Scan for the cell matching the given text and deliver its (x, y) coordinate at center. 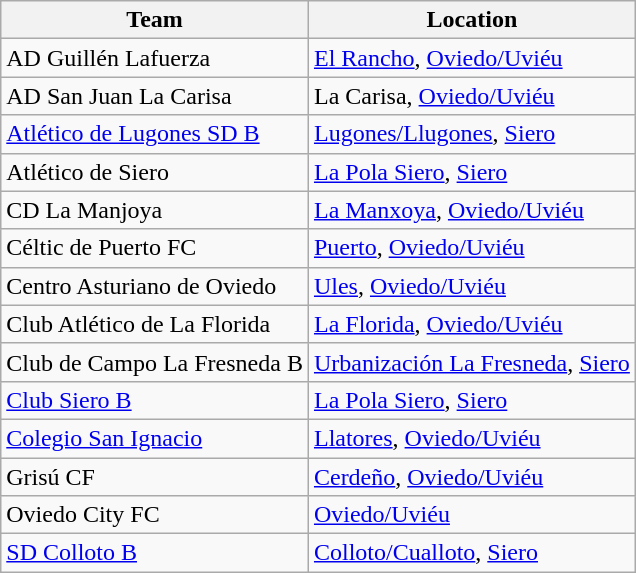
Club Atlético de La Florida (155, 324)
Oviedo/Uviéu (472, 515)
Urbanización La Fresneda, Siero (472, 362)
Oviedo City FC (155, 515)
La Florida, Oviedo/Uviéu (472, 324)
Club Siero B (155, 400)
Atlético de Lugones SD B (155, 134)
Grisú CF (155, 477)
Location (472, 20)
Colegio San Ignacio (155, 438)
Team (155, 20)
Llatores, Oviedo/Uviéu (472, 438)
CD La Manjoya (155, 210)
La Manxoya, Oviedo/Uviéu (472, 210)
AD San Juan La Carisa (155, 96)
Ules, Oviedo/Uviéu (472, 286)
Colloto/Cualloto, Siero (472, 553)
Club de Campo La Fresneda B (155, 362)
La Carisa, Oviedo/Uviéu (472, 96)
Puerto, Oviedo/Uviéu (472, 248)
Céltic de Puerto FC (155, 248)
Cerdeño, Oviedo/Uviéu (472, 477)
Centro Asturiano de Oviedo (155, 286)
Lugones/Llugones, Siero (472, 134)
Atlético de Siero (155, 172)
SD Colloto B (155, 553)
El Rancho, Oviedo/Uviéu (472, 58)
AD Guillén Lafuerza (155, 58)
